Scan for the cell matching the given text and deliver its (X, Y) coordinate at center. 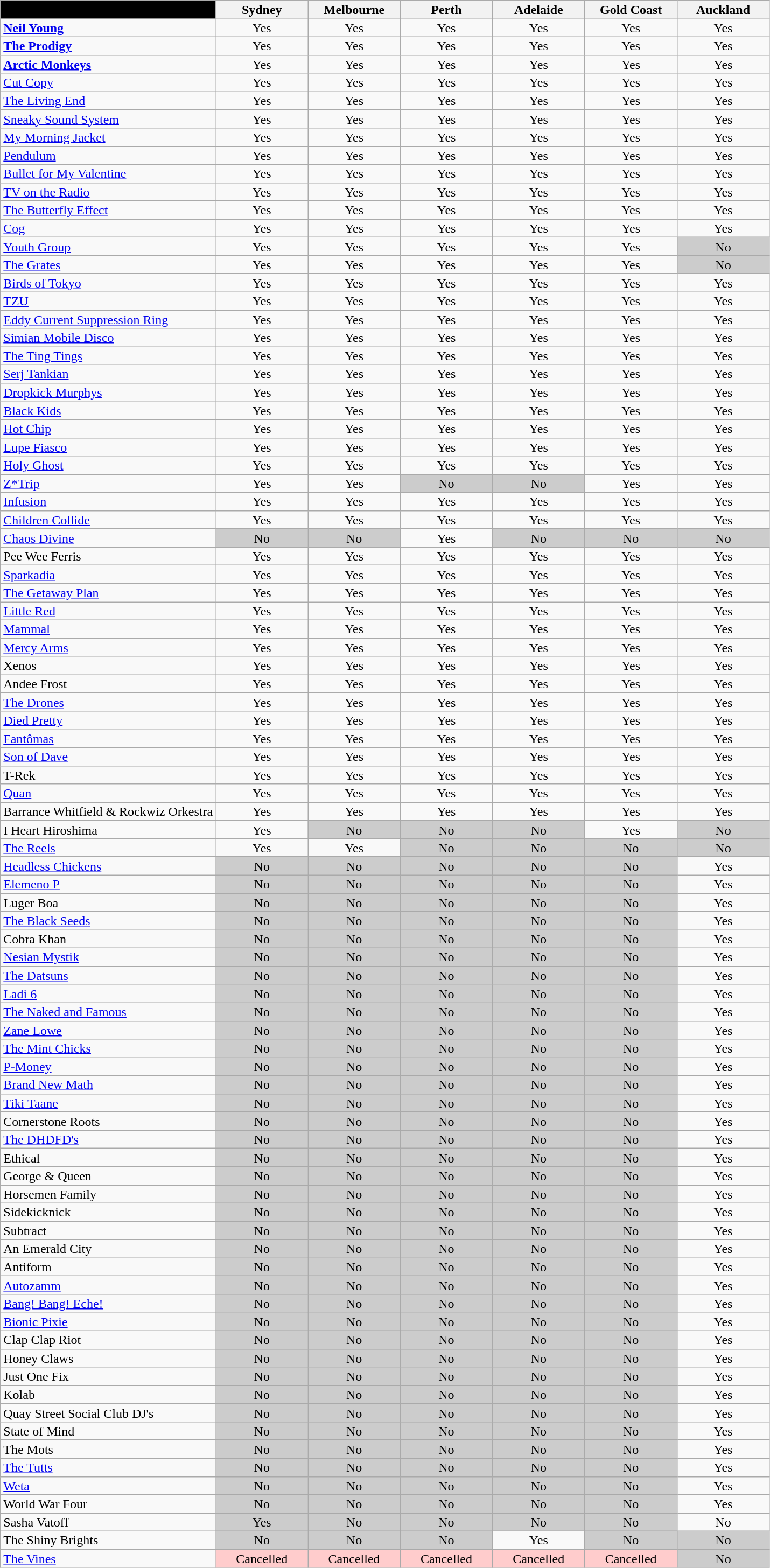
Dropkick Murphys (108, 392)
Ethical (108, 1158)
World War Four (108, 1504)
The Mint Chicks (108, 1048)
Children Collide (108, 520)
Autozamm (108, 1285)
Quan (108, 793)
Hot Chip (108, 429)
P-Money (108, 1067)
Fantômas (108, 738)
My Morning Jacket (108, 137)
Elemeno P (108, 884)
Sasha Vatoff (108, 1522)
The Ting Tings (108, 356)
Clap Clap Riot (108, 1340)
Son of Dave (108, 757)
Andee Frost (108, 684)
Neil Young (108, 28)
Bang! Bang! Eche! (108, 1304)
Little Red (108, 611)
TZU (108, 301)
The Drones (108, 702)
The Grates (108, 265)
Kolab (108, 1395)
Adelaide (538, 10)
The Butterfly Effect (108, 210)
Quay Street Social Club DJ's (108, 1413)
Weta (108, 1486)
Cobra Khan (108, 939)
Perth (446, 10)
Gold Coast (631, 10)
The Mots (108, 1449)
Nesian Mystik (108, 957)
Infusion (108, 502)
Pee Wee Ferris (108, 556)
The Shiny Brights (108, 1541)
Simian Mobile Disco (108, 338)
Cornerstone Roots (108, 1121)
Birds of Tokyo (108, 283)
Brand New Math (108, 1085)
Ladi 6 (108, 993)
The DHDFD's (108, 1139)
Died Pretty (108, 720)
Black Kids (108, 410)
Holy Ghost (108, 465)
Tiki Taane (108, 1103)
The Black Seeds (108, 921)
The Tutts (108, 1467)
Bullet for My Valentine (108, 173)
Serj Tankian (108, 374)
Luger Boa (108, 902)
Bionic Pixie (108, 1322)
Lupe Fiasco (108, 447)
The Reels (108, 848)
Subtract (108, 1230)
The Vines (108, 1558)
Youth Group (108, 247)
An Emerald City (108, 1249)
I Heart Hiroshima (108, 830)
TV on the Radio (108, 192)
Chaos Divine (108, 538)
Cog (108, 228)
Mammal (108, 629)
Eddy Current Suppression Ring (108, 319)
Antiform (108, 1267)
George & Queen (108, 1176)
Pendulum (108, 156)
Melbourne (354, 10)
The Naked and Famous (108, 1012)
The Prodigy (108, 46)
The Datsuns (108, 975)
Sidekicknick (108, 1212)
Sparkadia (108, 575)
Horsemen Family (108, 1194)
Arctic Monkeys (108, 64)
Cut Copy (108, 82)
Sneaky Sound System (108, 119)
State of Mind (108, 1431)
Headless Chickens (108, 866)
T-Rek (108, 775)
Just One Fix (108, 1376)
Mercy Arms (108, 647)
Zane Lowe (108, 1030)
Xenos (108, 666)
Auckland (723, 10)
The Getaway Plan (108, 593)
Barrance Whitfield & Rockwiz Orkestra (108, 811)
The Living End (108, 101)
Honey Claws (108, 1358)
Z*Trip (108, 484)
Sydney (262, 10)
